Pinpoint the cell where the given text exists, returning its [X, Y] midpoint coordinate. 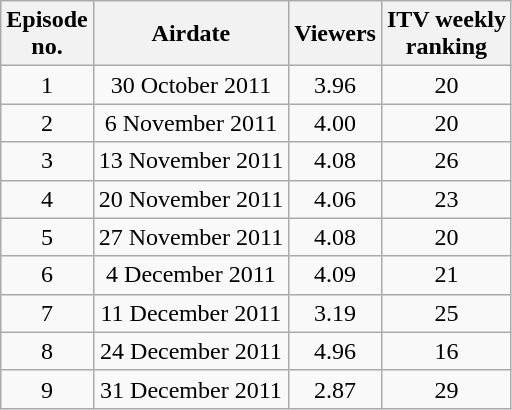
3.96 [336, 85]
Episodeno. [47, 34]
4.00 [336, 123]
4.96 [336, 351]
31 December 2011 [190, 389]
24 December 2011 [190, 351]
1 [47, 85]
ITV weeklyranking [446, 34]
30 October 2011 [190, 85]
4 [47, 199]
9 [47, 389]
2 [47, 123]
11 December 2011 [190, 313]
16 [446, 351]
21 [446, 275]
25 [446, 313]
23 [446, 199]
27 November 2011 [190, 237]
7 [47, 313]
6 November 2011 [190, 123]
29 [446, 389]
6 [47, 275]
20 November 2011 [190, 199]
5 [47, 237]
26 [446, 161]
3 [47, 161]
4.09 [336, 275]
Airdate [190, 34]
4 December 2011 [190, 275]
3.19 [336, 313]
13 November 2011 [190, 161]
2.87 [336, 389]
Viewers [336, 34]
8 [47, 351]
4.06 [336, 199]
